Locate the cell with the specified text and output its (X, Y) center coordinate. 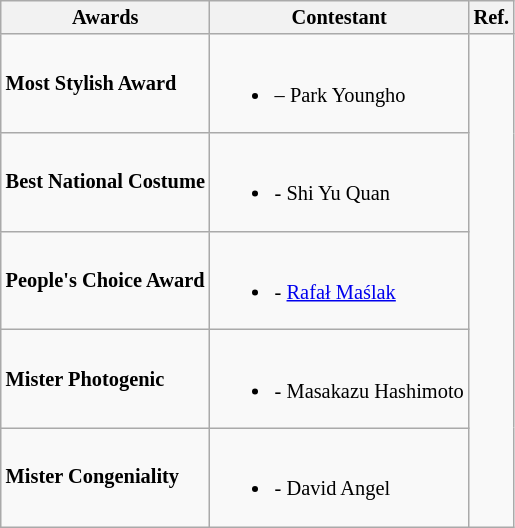
People's Choice Award (106, 280)
Mister Congeniality (106, 477)
Awards (106, 17)
- Shi Yu Quan (340, 181)
Ref. (492, 17)
Mister Photogenic (106, 378)
Best National Costume (106, 181)
- Masakazu Hashimoto (340, 378)
Contestant (340, 17)
Most Stylish Award (106, 83)
– Park Youngho (340, 83)
- David Angel (340, 477)
- Rafał Maślak (340, 280)
